Search for the cell housing the specified text and yield its [X, Y] center coordinate. 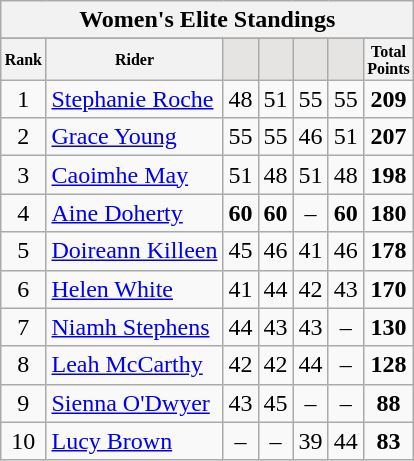
3 [24, 175]
7 [24, 327]
39 [310, 441]
Women's Elite Standings [208, 20]
9 [24, 403]
5 [24, 251]
Leah McCarthy [134, 365]
Sienna O'Dwyer [134, 403]
6 [24, 289]
10 [24, 441]
88 [388, 403]
83 [388, 441]
207 [388, 137]
130 [388, 327]
178 [388, 251]
Niamh Stephens [134, 327]
128 [388, 365]
Helen White [134, 289]
8 [24, 365]
198 [388, 175]
209 [388, 99]
Grace Young [134, 137]
Aine Doherty [134, 213]
180 [388, 213]
Doireann Killeen [134, 251]
Lucy Brown [134, 441]
Stephanie Roche [134, 99]
Rider [134, 60]
170 [388, 289]
1 [24, 99]
Rank [24, 60]
2 [24, 137]
Caoimhe May [134, 175]
TotalPoints [388, 60]
4 [24, 213]
